Detect which cell encompasses the target text, then output its (x, y) center coordinate. 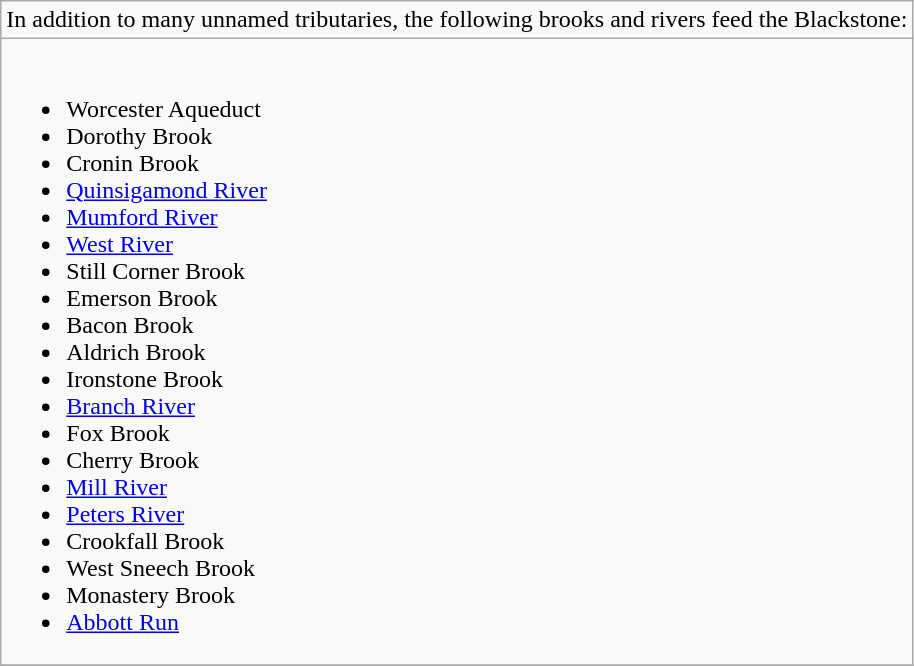
In addition to many unnamed tributaries, the following brooks and rivers feed the Blackstone: (457, 20)
